From the cell containing the given text, extract its center point as [x, y] coordinate. 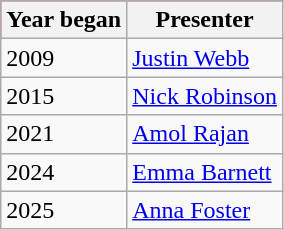
Presenter [205, 20]
Justin Webb [205, 58]
2009 [64, 58]
2015 [64, 96]
Anna Foster [205, 210]
Amol Rajan [205, 134]
2024 [64, 172]
2025 [64, 210]
Emma Barnett [205, 172]
Year began [64, 20]
2021 [64, 134]
Nick Robinson [205, 96]
